Detect which cell encompasses the target text, then output its [x, y] center coordinate. 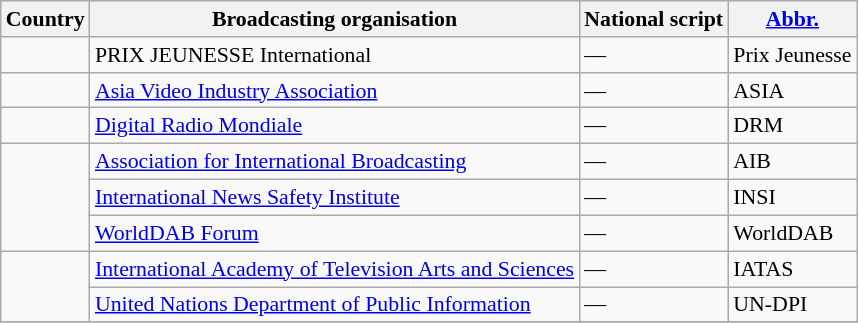
United Nations Department of Public Information [334, 304]
International Academy of Television Arts and Sciences [334, 268]
Asia Video Industry Association [334, 90]
Broadcasting organisation [334, 18]
National script [654, 18]
ASIA [792, 90]
Country [46, 18]
WorldDAB [792, 233]
Digital Radio Mondiale [334, 125]
WorldDAB Forum [334, 233]
AIB [792, 161]
Abbr. [792, 18]
UN-DPI [792, 304]
Association for International Broadcasting [334, 161]
PRIX JEUNESSE International [334, 54]
Prix Jeunesse [792, 54]
IATAS [792, 268]
DRM [792, 125]
International News Safety Institute [334, 197]
INSI [792, 197]
